Identify which cell holds the provided text, then report its [x, y] central coordinate. 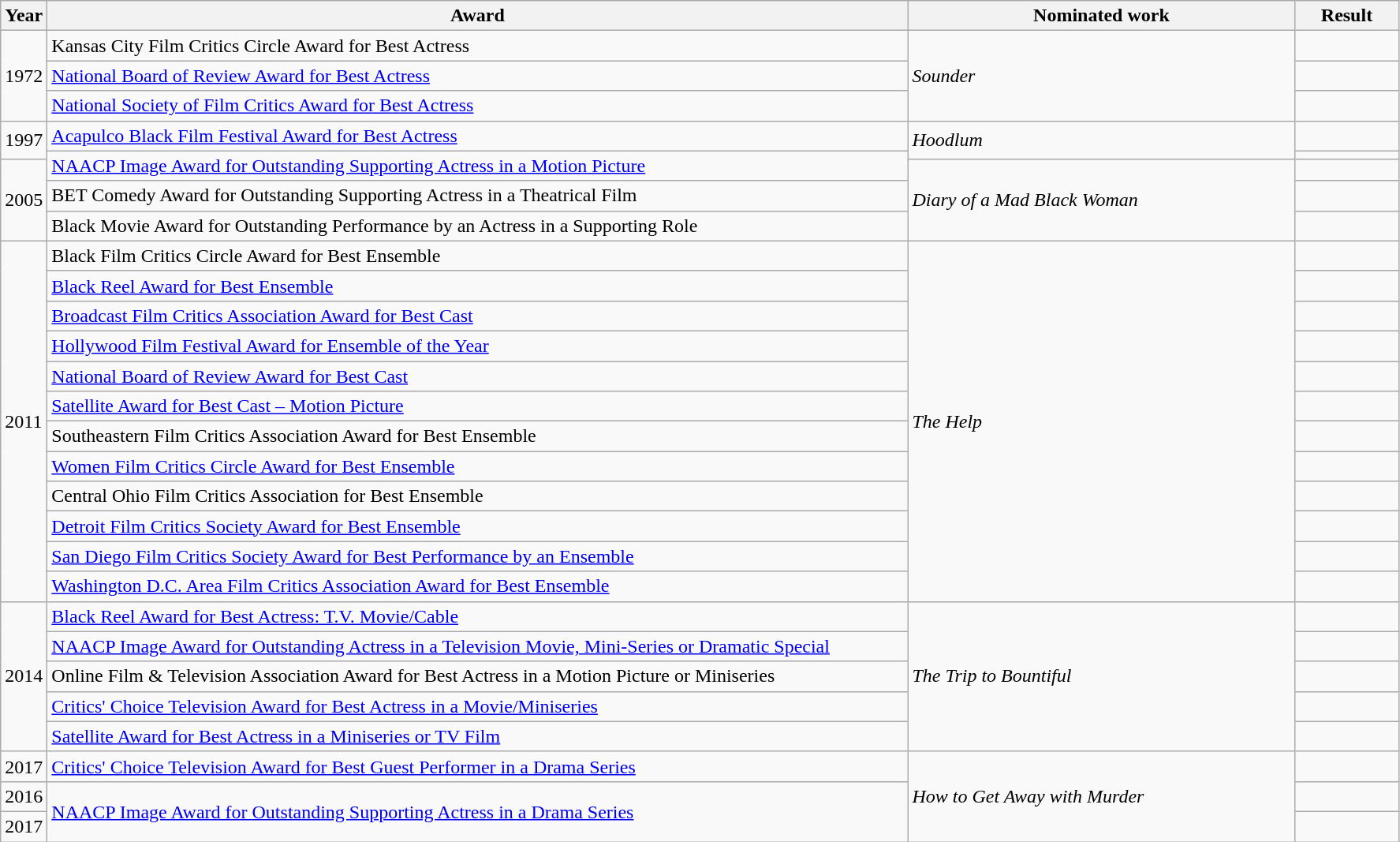
How to Get Away with Murder [1101, 796]
Online Film & Television Association Award for Best Actress in a Motion Picture or Miniseries [478, 676]
San Diego Film Critics Society Award for Best Performance by an Ensemble [478, 556]
Diary of a Mad Black Woman [1101, 200]
1972 [24, 76]
Black Reel Award for Best Ensemble [478, 286]
1997 [24, 140]
Critics' Choice Television Award for Best Guest Performer in a Drama Series [478, 766]
Kansas City Film Critics Circle Award for Best Actress [478, 46]
The Help [1101, 421]
Black Movie Award for Outstanding Performance by an Actress in a Supporting Role [478, 226]
Hollywood Film Festival Award for Ensemble of the Year [478, 346]
Washington D.C. Area Film Critics Association Award for Best Ensemble [478, 586]
Women Film Critics Circle Award for Best Ensemble [478, 466]
National Society of Film Critics Award for Best Actress [478, 106]
NAACP Image Award for Outstanding Supporting Actress in a Drama Series [478, 811]
Result [1347, 16]
Black Reel Award for Best Actress: T.V. Movie/Cable [478, 616]
2011 [24, 421]
Black Film Critics Circle Award for Best Ensemble [478, 256]
Satellite Award for Best Actress in a Miniseries or TV Film [478, 736]
Acapulco Black Film Festival Award for Best Actress [478, 136]
Critics' Choice Television Award for Best Actress in a Movie/Miniseries [478, 706]
Satellite Award for Best Cast – Motion Picture [478, 406]
NAACP Image Award for Outstanding Supporting Actress in a Motion Picture [478, 166]
BET Comedy Award for Outstanding Supporting Actress in a Theatrical Film [478, 196]
Year [24, 16]
National Board of Review Award for Best Cast [478, 376]
Nominated work [1101, 16]
Award [478, 16]
National Board of Review Award for Best Actress [478, 76]
NAACP Image Award for Outstanding Actress in a Television Movie, Mini-Series or Dramatic Special [478, 646]
Hoodlum [1101, 140]
2016 [24, 796]
Central Ohio Film Critics Association for Best Ensemble [478, 496]
Southeastern Film Critics Association Award for Best Ensemble [478, 436]
Broadcast Film Critics Association Award for Best Cast [478, 316]
2005 [24, 200]
The Trip to Bountiful [1101, 676]
Detroit Film Critics Society Award for Best Ensemble [478, 526]
2014 [24, 676]
Sounder [1101, 76]
